From the cell containing the given text, extract its center point as (x, y) coordinate. 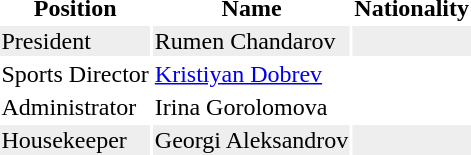
Administrator (75, 107)
Kristiyan Dobrev (252, 74)
Georgi Aleksandrov (252, 140)
Housekeeper (75, 140)
Sports Director (75, 74)
Irina Gorolomova (252, 107)
Rumen Chandarov (252, 41)
President (75, 41)
